Return [X, Y] of the center of cell containing provided text 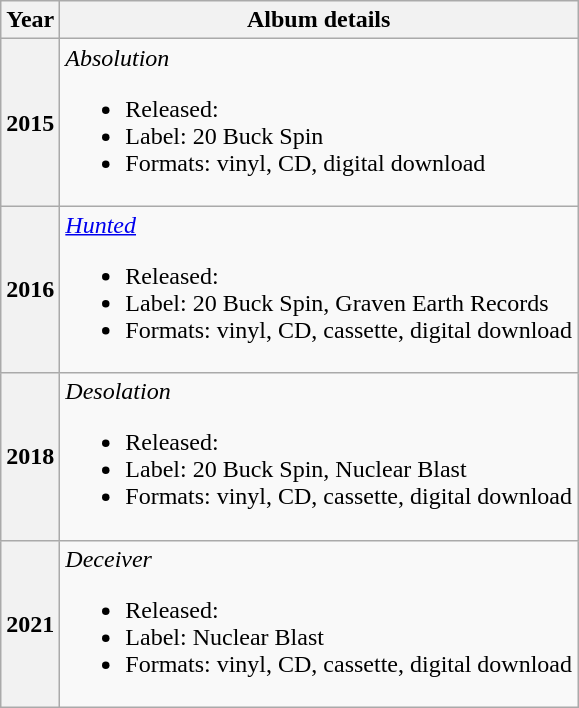
2021 [30, 624]
DeceiverReleased: Label: Nuclear BlastFormats: vinyl, CD, cassette, digital download [319, 624]
2015 [30, 122]
Year [30, 20]
2018 [30, 456]
Album details [319, 20]
2016 [30, 290]
HuntedReleased: Label: 20 Buck Spin, Graven Earth RecordsFormats: vinyl, CD, cassette, digital download [319, 290]
AbsolutionReleased: Label: 20 Buck SpinFormats: vinyl, CD, digital download [319, 122]
DesolationReleased: Label: 20 Buck Spin, Nuclear BlastFormats: vinyl, CD, cassette, digital download [319, 456]
